Output the (x, y) coordinate of the center of the cell containing the given text.  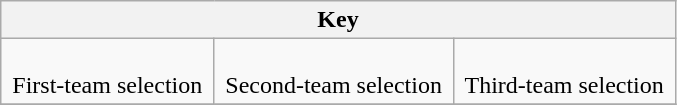
Third-team selection (564, 72)
Second-team selection (334, 72)
Key (338, 20)
First-team selection (108, 72)
